Find where the given text appears and provide that cell's center as (x, y) coordinate. 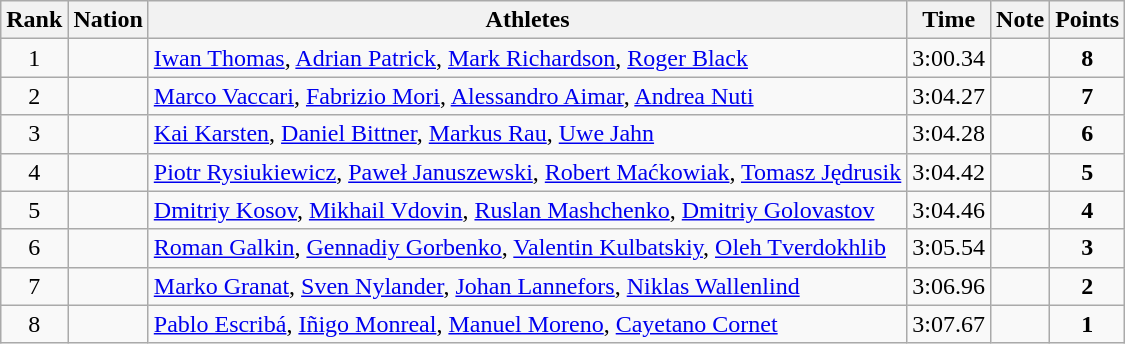
3:04.27 (949, 96)
Roman Galkin, Gennadiy Gorbenko, Valentin Kulbatskiy, Oleh Tverdokhlib (528, 248)
Athletes (528, 20)
3:04.46 (949, 210)
Pablo Escribá, Iñigo Monreal, Manuel Moreno, Cayetano Cornet (528, 324)
3:06.96 (949, 286)
Dmitriy Kosov, Mikhail Vdovin, Ruslan Mashchenko, Dmitriy Golovastov (528, 210)
Note (1020, 20)
3:04.42 (949, 172)
Time (949, 20)
3:04.28 (949, 134)
Piotr Rysiukiewicz, Paweł Januszewski, Robert Maćkowiak, Tomasz Jędrusik (528, 172)
3:00.34 (949, 58)
Marco Vaccari, Fabrizio Mori, Alessandro Aimar, Andrea Nuti (528, 96)
Rank (34, 20)
Points (1088, 20)
Iwan Thomas, Adrian Patrick, Mark Richardson, Roger Black (528, 58)
3:07.67 (949, 324)
Marko Granat, Sven Nylander, Johan Lannefors, Niklas Wallenlind (528, 286)
3:05.54 (949, 248)
Kai Karsten, Daniel Bittner, Markus Rau, Uwe Jahn (528, 134)
Nation (108, 20)
